Pinpoint the cell where the given text exists, returning its [X, Y] midpoint coordinate. 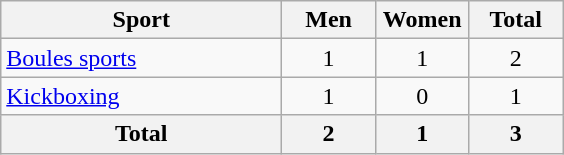
3 [516, 134]
Kickboxing [142, 96]
Women [422, 20]
Boules sports [142, 58]
0 [422, 96]
Men [329, 20]
Sport [142, 20]
